Scan for the cell matching the given text and deliver its (X, Y) coordinate at center. 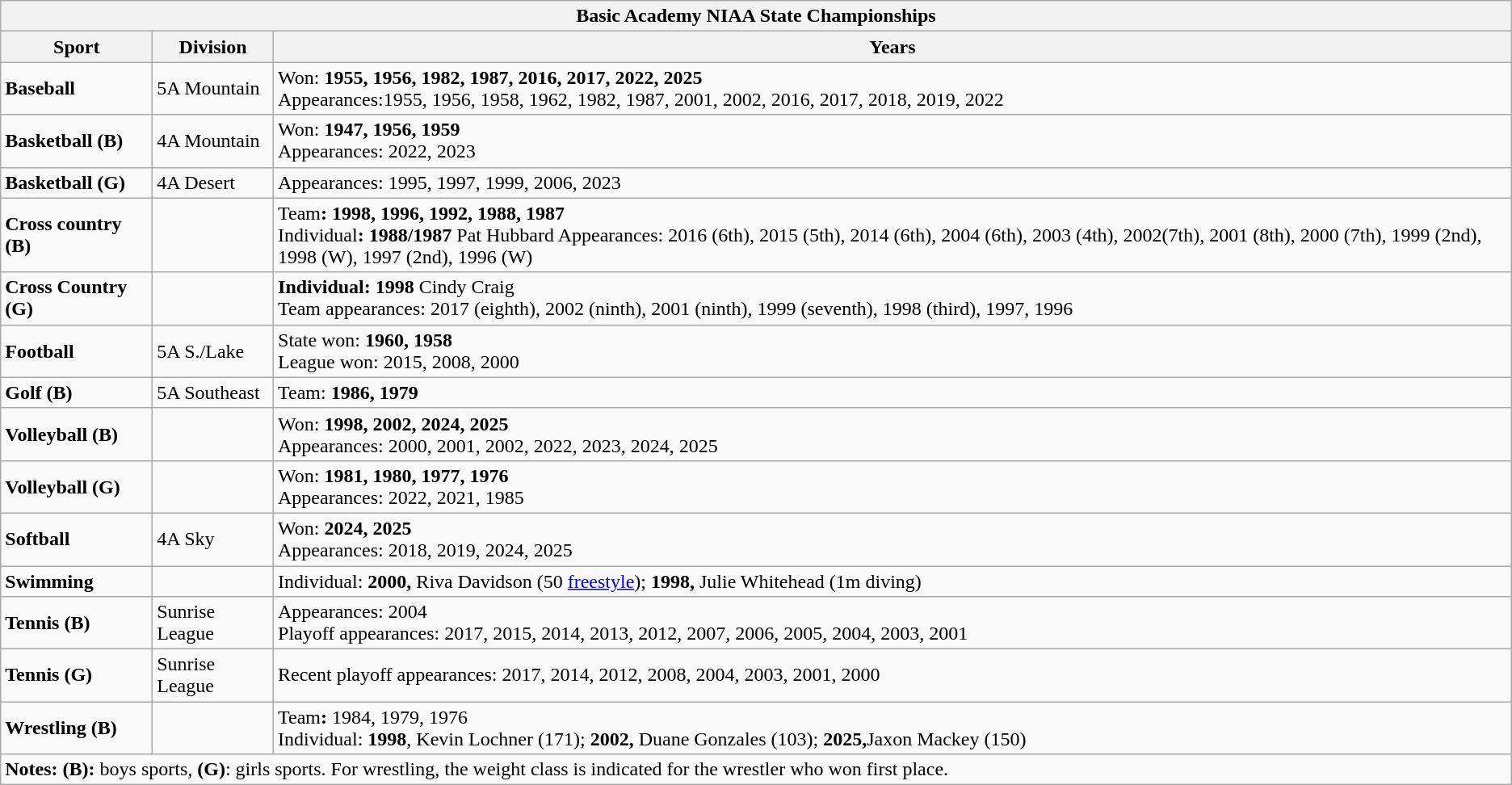
Won: 1955, 1956, 1982, 1987, 2016, 2017, 2022, 2025Appearances:1955, 1956, 1958, 1962, 1982, 1987, 2001, 2002, 2016, 2017, 2018, 2019, 2022 (893, 89)
Individual: 2000, Riva Davidson (50 freestyle); 1998, Julie Whitehead (1m diving) (893, 581)
State won: 1960, 1958League won: 2015, 2008, 2000 (893, 351)
4A Sky (213, 539)
Cross country (B) (77, 235)
4A Mountain (213, 141)
Won: 1981, 1980, 1977, 1976Appearances: 2022, 2021, 1985 (893, 486)
Softball (77, 539)
Won: 2024, 2025Appearances: 2018, 2019, 2024, 2025 (893, 539)
Baseball (77, 89)
4A Desert (213, 183)
Recent playoff appearances: 2017, 2014, 2012, 2008, 2004, 2003, 2001, 2000 (893, 675)
Wrestling (B) (77, 728)
Appearances: 1995, 1997, 1999, 2006, 2023 (893, 183)
Football (77, 351)
Swimming (77, 581)
Basketball (G) (77, 183)
Tennis (G) (77, 675)
Team: 1984, 1979, 1976Individual: 1998, Kevin Lochner (171); 2002, Duane Gonzales (103); 2025,Jaxon Mackey (150) (893, 728)
Sport (77, 47)
Basketball (B) (77, 141)
Years (893, 47)
Individual: 1998 Cindy CraigTeam appearances: 2017 (eighth), 2002 (ninth), 2001 (ninth), 1999 (seventh), 1998 (third), 1997, 1996 (893, 299)
Won: 1998, 2002, 2024, 2025Appearances: 2000, 2001, 2002, 2022, 2023, 2024, 2025 (893, 434)
Notes: (B): boys sports, (G): girls sports. For wrestling, the weight class is indicated for the wrestler who won first place. (756, 770)
Golf (B) (77, 392)
Cross Country (G) (77, 299)
Appearances: 2004Playoff appearances: 2017, 2015, 2014, 2013, 2012, 2007, 2006, 2005, 2004, 2003, 2001 (893, 623)
Tennis (B) (77, 623)
5A Southeast (213, 392)
Won: 1947, 1956, 1959Appearances: 2022, 2023 (893, 141)
Basic Academy NIAA State Championships (756, 16)
5A Mountain (213, 89)
Volleyball (G) (77, 486)
Team: 1986, 1979 (893, 392)
Volleyball (B) (77, 434)
Division (213, 47)
5A S./Lake (213, 351)
